Capture the cell that displays the provided text and extract its (X, Y) central coordinate. 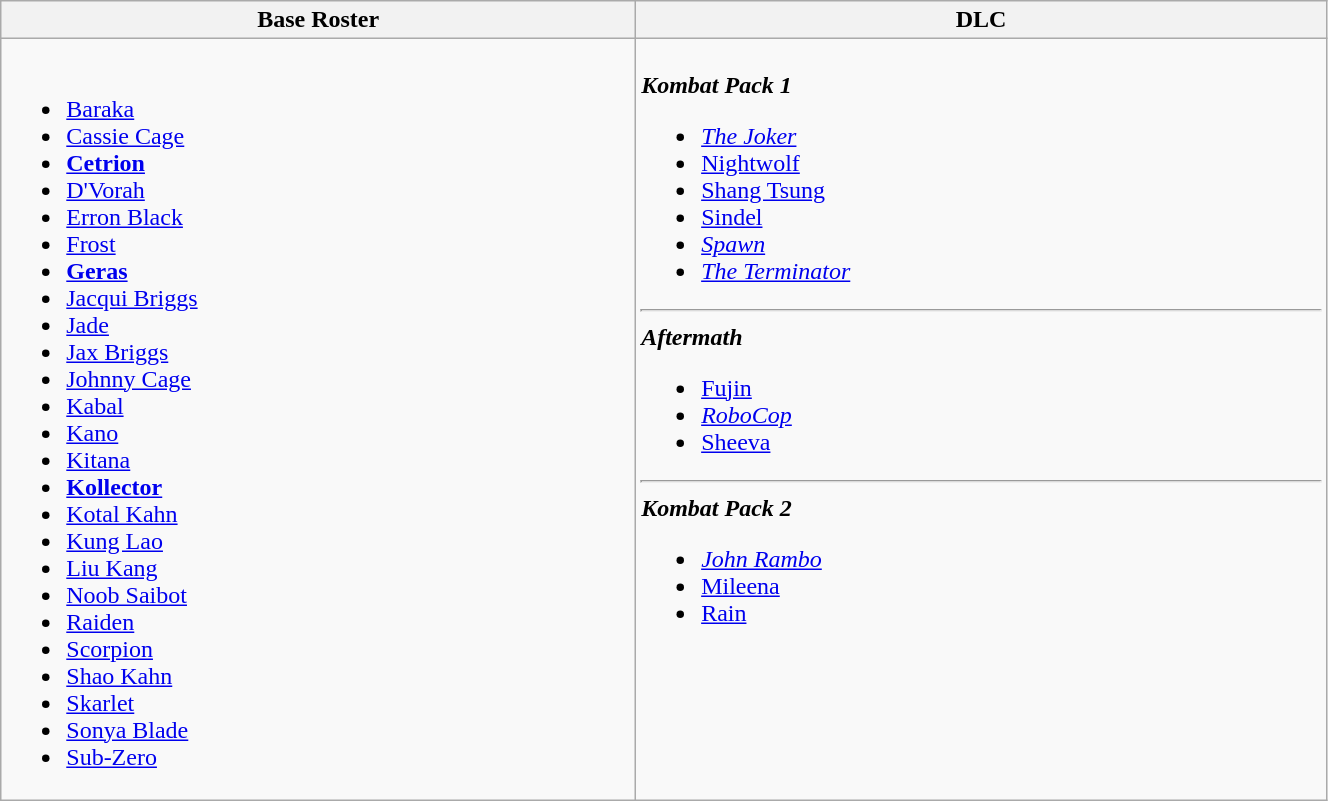
DLC (982, 20)
Base Roster (318, 20)
Kombat Pack 1The JokerNightwolfShang TsungSindelSpawnThe Terminator AftermathFujinRoboCopSheeva Kombat Pack 2John RamboMileenaRain (982, 420)
